Provide the [X, Y] coordinate of the cell's center where the given text is located.  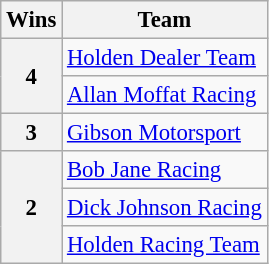
Holden Racing Team [165, 245]
3 [32, 133]
Team [165, 20]
Allan Moffat Racing [165, 95]
Dick Johnson Racing [165, 208]
Holden Dealer Team [165, 58]
Bob Jane Racing [165, 170]
Gibson Motorsport [165, 133]
2 [32, 208]
Wins [32, 20]
4 [32, 76]
